From the cell containing the given text, extract its center point as [X, Y] coordinate. 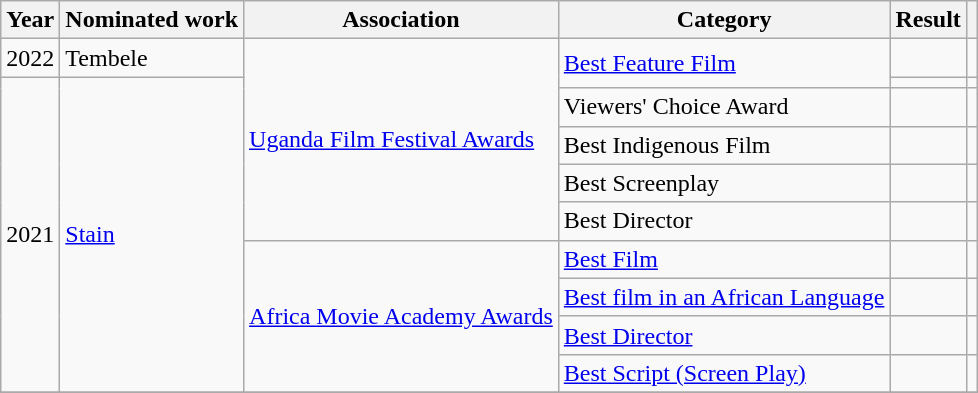
Association [402, 20]
Best film in an African Language [724, 297]
Category [724, 20]
Best Film [724, 259]
Result [928, 20]
Best Indigenous Film [724, 145]
Best Script (Screen Play) [724, 373]
Stain [152, 235]
Uganda Film Festival Awards [402, 140]
Best Screenplay [724, 183]
2022 [30, 58]
2021 [30, 235]
Nominated work [152, 20]
Viewers' Choice Award [724, 107]
Tembele [152, 58]
Best Feature Film [724, 64]
Year [30, 20]
Africa Movie Academy Awards [402, 316]
